For the text-containing cell, return its midpoint in [x, y] coordinate format. 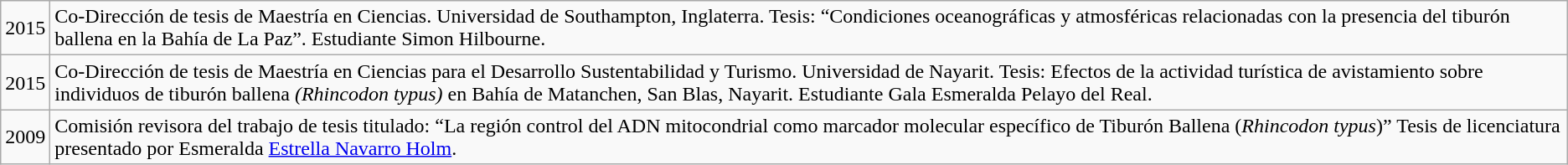
2009 [25, 137]
